From the cell containing the given text, extract its center point as [X, Y] coordinate. 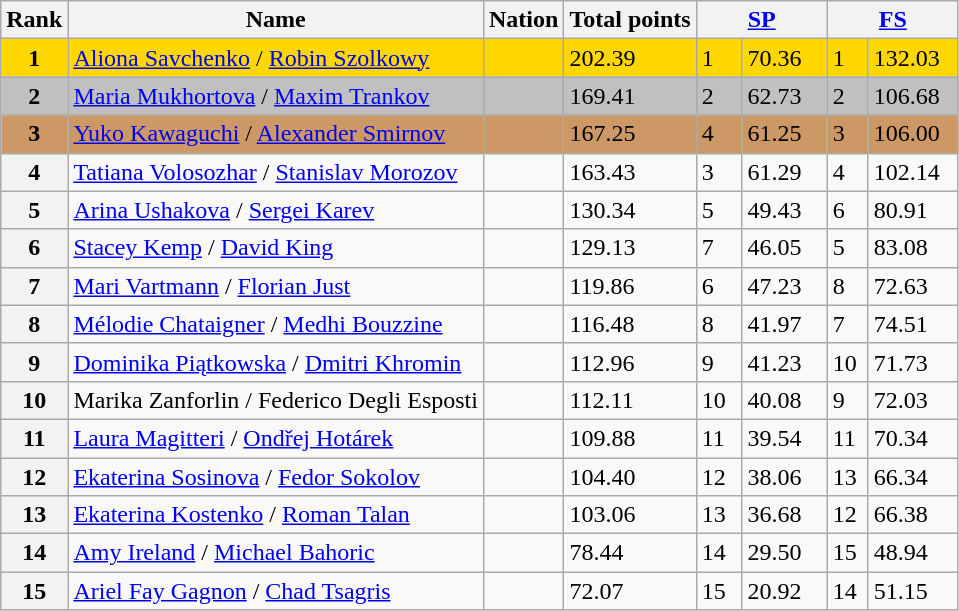
106.00 [913, 134]
41.97 [784, 324]
46.05 [784, 248]
36.68 [784, 515]
70.34 [913, 438]
80.91 [913, 210]
39.54 [784, 438]
Laura Magitteri / Ondřej Hotárek [276, 438]
61.25 [784, 134]
112.96 [630, 362]
SP [762, 20]
47.23 [784, 286]
Stacey Kemp / David King [276, 248]
48.94 [913, 553]
130.34 [630, 210]
72.07 [630, 591]
78.44 [630, 553]
Ariel Fay Gagnon / Chad Tsagris [276, 591]
Dominika Piątkowska / Dmitri Khromin [276, 362]
Nation [523, 20]
49.43 [784, 210]
Maria Mukhortova / Maxim Trankov [276, 96]
40.08 [784, 400]
Total points [630, 20]
41.23 [784, 362]
20.92 [784, 591]
74.51 [913, 324]
Aliona Savchenko / Robin Szolkowy [276, 58]
163.43 [630, 172]
109.88 [630, 438]
Tatiana Volosozhar / Stanislav Morozov [276, 172]
132.03 [913, 58]
202.39 [630, 58]
Ekaterina Sosinova / Fedor Sokolov [276, 477]
FS [892, 20]
Ekaterina Kostenko / Roman Talan [276, 515]
102.14 [913, 172]
83.08 [913, 248]
38.06 [784, 477]
112.11 [630, 400]
119.86 [630, 286]
104.40 [630, 477]
167.25 [630, 134]
71.73 [913, 362]
62.73 [784, 96]
29.50 [784, 553]
Arina Ushakova / Sergei Karev [276, 210]
Rank [34, 20]
Yuko Kawaguchi / Alexander Smirnov [276, 134]
Name [276, 20]
72.03 [913, 400]
72.63 [913, 286]
Mari Vartmann / Florian Just [276, 286]
Amy Ireland / Michael Bahoric [276, 553]
66.34 [913, 477]
70.36 [784, 58]
Mélodie Chataigner / Medhi Bouzzine [276, 324]
61.29 [784, 172]
Marika Zanforlin / Federico Degli Esposti [276, 400]
116.48 [630, 324]
66.38 [913, 515]
129.13 [630, 248]
103.06 [630, 515]
169.41 [630, 96]
106.68 [913, 96]
51.15 [913, 591]
